Capture the cell that displays the provided text and extract its (X, Y) central coordinate. 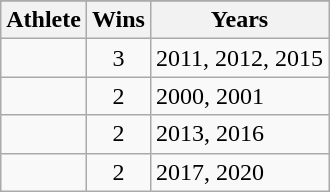
Athlete (44, 20)
2013, 2016 (239, 134)
2011, 2012, 2015 (239, 58)
2000, 2001 (239, 96)
Wins (118, 20)
3 (118, 58)
Years (239, 20)
2017, 2020 (239, 172)
